Output the [X, Y] coordinate of the center of the cell containing the given text.  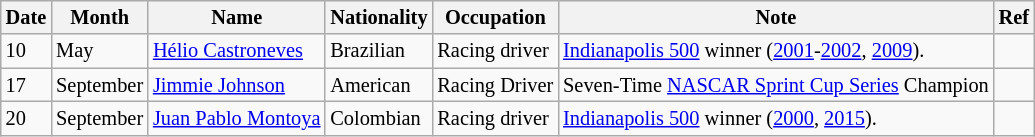
Brazilian [378, 51]
Note [776, 17]
May [100, 51]
Date [26, 17]
Juan Pablo Montoya [236, 118]
Hélio Castroneves [236, 51]
10 [26, 51]
Ref [1014, 17]
20 [26, 118]
Colombian [378, 118]
Jimmie Johnson [236, 85]
Seven-Time NASCAR Sprint Cup Series Champion [776, 85]
Name [236, 17]
Indianapolis 500 winner (2001-2002, 2009). [776, 51]
17 [26, 85]
Month [100, 17]
American [378, 85]
Occupation [495, 17]
Nationality [378, 17]
Racing Driver [495, 85]
Indianapolis 500 winner (2000, 2015). [776, 118]
